Determine the [X, Y] coordinate at the center of the cell enclosing the given text.  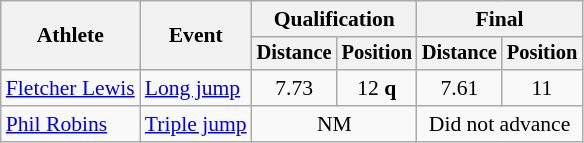
Final [500, 19]
Qualification [334, 19]
NM [334, 124]
Athlete [70, 36]
7.61 [460, 88]
Did not advance [500, 124]
7.73 [294, 88]
Fletcher Lewis [70, 88]
Phil Robins [70, 124]
12 q [377, 88]
Long jump [196, 88]
Event [196, 36]
Triple jump [196, 124]
11 [542, 88]
